Detect which cell encompasses the target text, then output its [x, y] center coordinate. 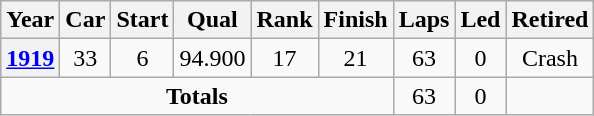
Crash [550, 58]
94.900 [212, 58]
Rank [284, 20]
Finish [356, 20]
Qual [212, 20]
Start [142, 20]
Retired [550, 20]
1919 [30, 58]
Led [480, 20]
17 [284, 58]
21 [356, 58]
Car [86, 20]
6 [142, 58]
Totals [197, 96]
33 [86, 58]
Year [30, 20]
Laps [424, 20]
